Return the (X, Y) coordinate for the center point of the cell that contains the specified text.  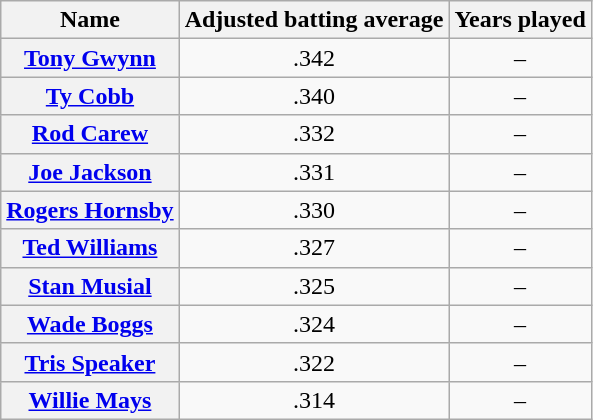
Years played (520, 20)
Rogers Hornsby (90, 210)
.342 (314, 58)
Rod Carew (90, 134)
Ted Williams (90, 248)
.324 (314, 324)
Wade Boggs (90, 324)
.325 (314, 286)
.327 (314, 248)
.340 (314, 96)
Adjusted batting average (314, 20)
.331 (314, 172)
.332 (314, 134)
Tony Gwynn (90, 58)
Name (90, 20)
Ty Cobb (90, 96)
Stan Musial (90, 286)
.314 (314, 400)
.330 (314, 210)
Joe Jackson (90, 172)
Tris Speaker (90, 362)
Willie Mays (90, 400)
.322 (314, 362)
